Determine the (x, y) coordinate at the center of the cell enclosing the given text.  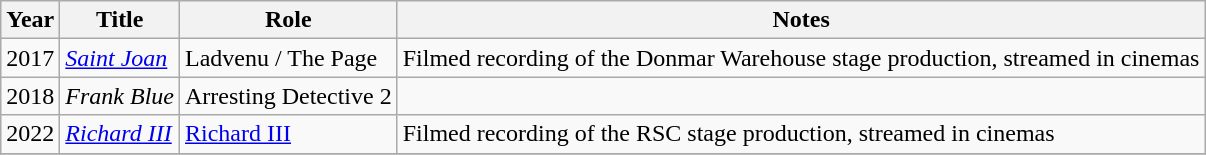
Ladvenu / The Page (289, 58)
2017 (30, 58)
Filmed recording of the Donmar Warehouse stage production, streamed in cinemas (801, 58)
Year (30, 20)
Filmed recording of the RSC stage production, streamed in cinemas (801, 134)
2018 (30, 96)
Saint Joan (120, 58)
Role (289, 20)
2022 (30, 134)
Arresting Detective 2 (289, 96)
Title (120, 20)
Frank Blue (120, 96)
Notes (801, 20)
